Extract the [X, Y] coordinate from the center of the cell holding the provided text.  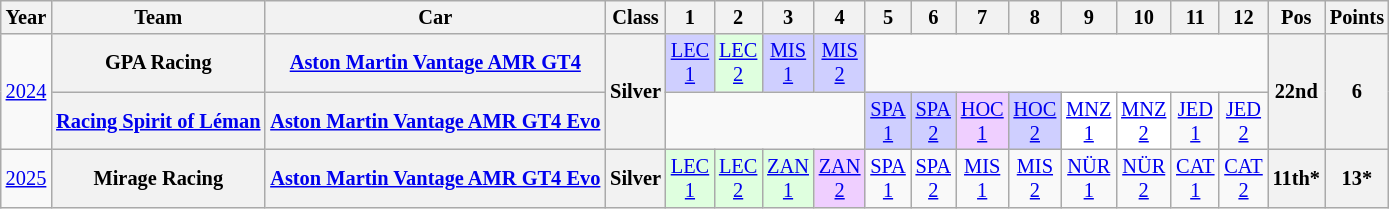
11 [1195, 17]
NÜR2 [1144, 178]
Points [1357, 17]
2 [738, 17]
Aston Martin Vantage AMR GT4 [435, 63]
Pos [1296, 17]
JED2 [1243, 121]
2025 [26, 178]
Year [26, 17]
2024 [26, 92]
Car [435, 17]
8 [1036, 17]
13* [1357, 178]
22nd [1296, 92]
ZAN2 [840, 178]
ZAN1 [788, 178]
7 [982, 17]
HOC2 [1036, 121]
Class [636, 17]
12 [1243, 17]
Racing Spirit of Léman [158, 121]
1 [690, 17]
CAT2 [1243, 178]
HOC1 [982, 121]
11th* [1296, 178]
JED1 [1195, 121]
Mirage Racing [158, 178]
CAT1 [1195, 178]
9 [1088, 17]
GPA Racing [158, 63]
3 [788, 17]
5 [888, 17]
NÜR1 [1088, 178]
4 [840, 17]
10 [1144, 17]
Team [158, 17]
MNZ2 [1144, 121]
MNZ1 [1088, 121]
